Provide the [x, y] coordinate of the cell's center where the given text is located.  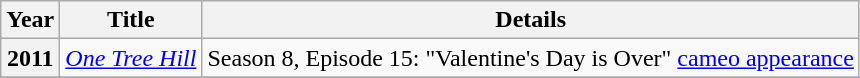
Year [30, 20]
2011 [30, 58]
Title [131, 20]
Details [530, 20]
One Tree Hill [131, 58]
Season 8, Episode 15: "Valentine's Day is Over" cameo appearance [530, 58]
